Output the [X, Y] coordinate of the center of the cell containing the given text.  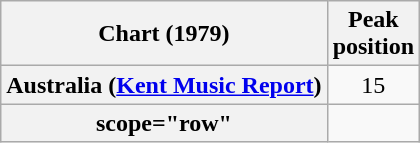
Australia (Kent Music Report) [164, 85]
Peakposition [373, 34]
Chart (1979) [164, 34]
scope="row" [164, 123]
15 [373, 85]
